Scan for the cell matching the given text and deliver its (x, y) coordinate at center. 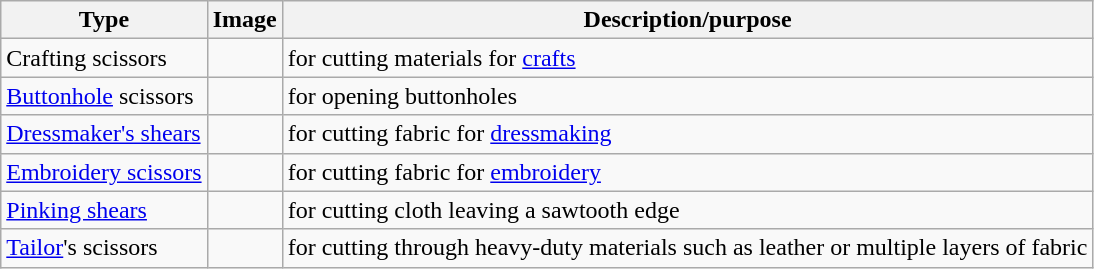
Embroidery scissors (104, 172)
Buttonhole scissors (104, 96)
for cutting cloth leaving a sawtooth edge (688, 210)
for opening buttonholes (688, 96)
Tailor's scissors (104, 248)
Image (244, 20)
Dressmaker's shears (104, 134)
Type (104, 20)
for cutting fabric for dressmaking (688, 134)
for cutting fabric for embroidery (688, 172)
Pinking shears (104, 210)
for cutting materials for crafts (688, 58)
for cutting through heavy-duty materials such as leather or multiple layers of fabric (688, 248)
Crafting scissors (104, 58)
Description/purpose (688, 20)
